Find where the given text appears and provide that cell's center as [X, Y] coordinate. 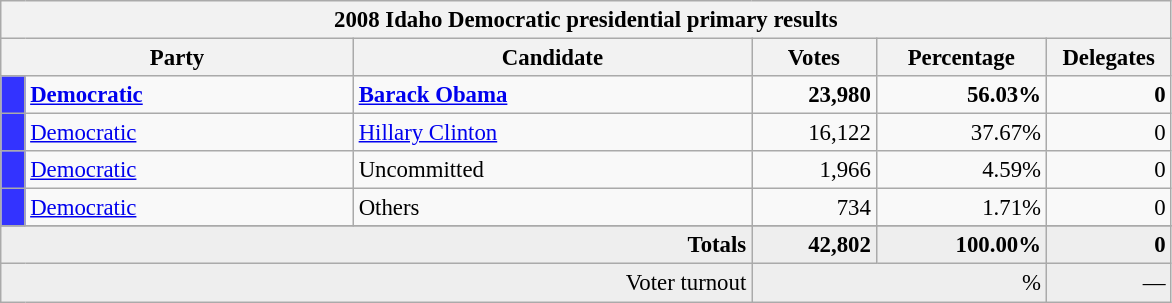
Hillary Clinton [552, 133]
Candidate [552, 58]
4.59% [961, 170]
Percentage [961, 58]
23,980 [814, 95]
734 [814, 208]
1,966 [814, 170]
2008 Idaho Democratic presidential primary results [586, 20]
Party [178, 58]
42,802 [814, 245]
37.67% [961, 133]
Totals [376, 245]
Barack Obama [552, 95]
Uncommitted [552, 170]
Voter turnout [376, 283]
56.03% [961, 95]
— [1108, 283]
% [900, 283]
1.71% [961, 208]
100.00% [961, 245]
Others [552, 208]
Votes [814, 58]
16,122 [814, 133]
Delegates [1108, 58]
